Extract the [X, Y] coordinate from the center of the cell holding the provided text.  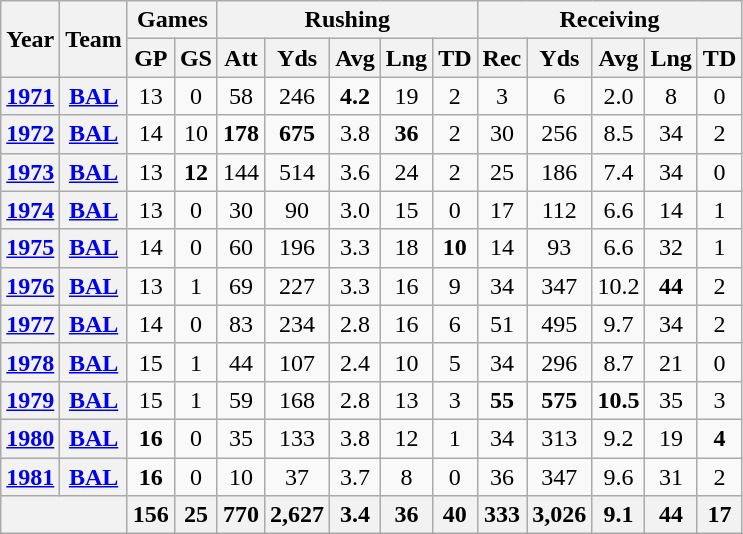
32 [671, 248]
83 [240, 324]
3.6 [356, 172]
10.2 [618, 286]
1981 [30, 477]
4.2 [356, 96]
59 [240, 400]
2.0 [618, 96]
333 [502, 515]
1979 [30, 400]
8.5 [618, 134]
GS [196, 58]
1975 [30, 248]
24 [406, 172]
495 [560, 324]
Team [94, 39]
5 [455, 362]
1977 [30, 324]
256 [560, 134]
3,026 [560, 515]
1978 [30, 362]
186 [560, 172]
1972 [30, 134]
Att [240, 58]
9.6 [618, 477]
9.2 [618, 438]
196 [298, 248]
234 [298, 324]
2.4 [356, 362]
168 [298, 400]
112 [560, 210]
770 [240, 515]
58 [240, 96]
313 [560, 438]
675 [298, 134]
107 [298, 362]
1974 [30, 210]
8.7 [618, 362]
69 [240, 286]
3.4 [356, 515]
1971 [30, 96]
144 [240, 172]
296 [560, 362]
3.7 [356, 477]
10.5 [618, 400]
178 [240, 134]
GP [150, 58]
1976 [30, 286]
37 [298, 477]
90 [298, 210]
156 [150, 515]
1980 [30, 438]
51 [502, 324]
Rushing [347, 20]
9.7 [618, 324]
246 [298, 96]
1973 [30, 172]
55 [502, 400]
40 [455, 515]
227 [298, 286]
Games [172, 20]
7.4 [618, 172]
575 [560, 400]
2,627 [298, 515]
21 [671, 362]
3.0 [356, 210]
514 [298, 172]
93 [560, 248]
133 [298, 438]
Year [30, 39]
Rec [502, 58]
18 [406, 248]
31 [671, 477]
60 [240, 248]
4 [719, 438]
Receiving [610, 20]
9 [455, 286]
9.1 [618, 515]
